Return (x, y) of the center of cell containing provided text 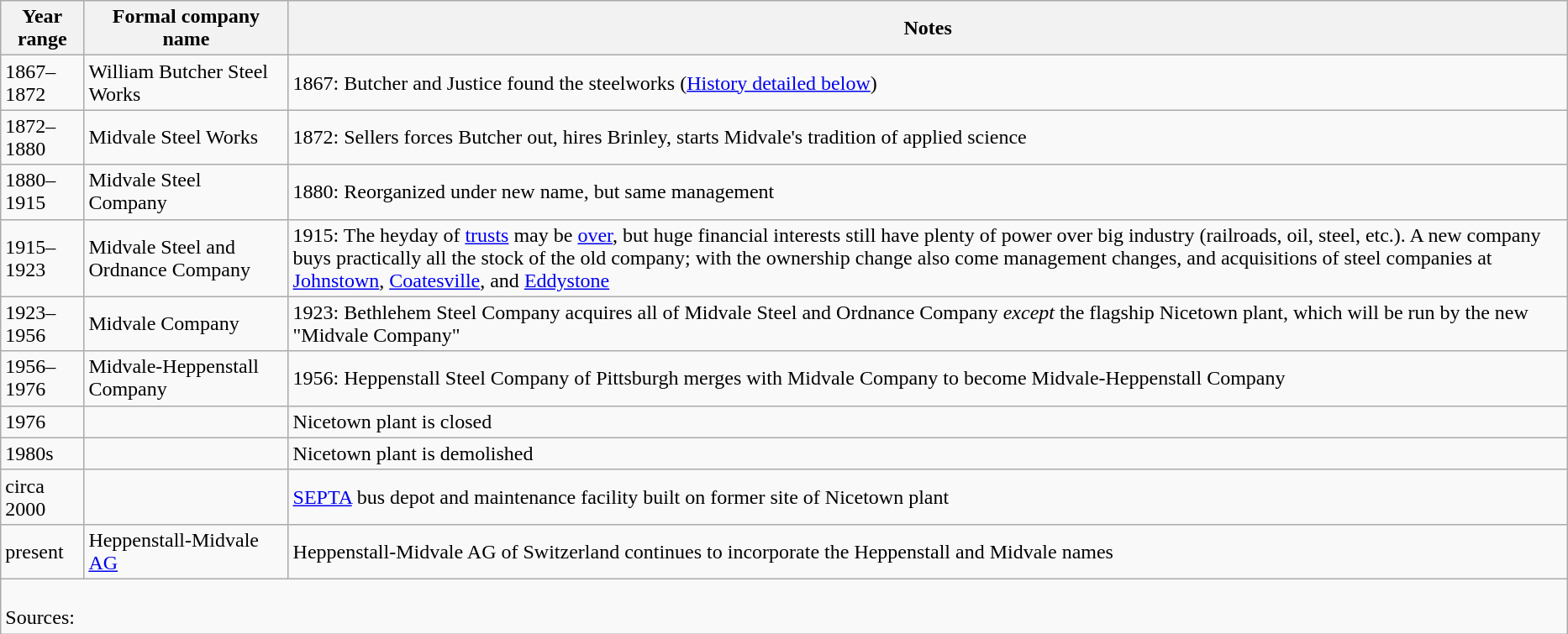
Nicetown plant is closed (928, 422)
Midvale Steel Company (187, 191)
1872–1880 (42, 138)
1867: Butcher and Justice found the steelworks (History detailed below) (928, 82)
1956: Heppenstall Steel Company of Pittsburgh merges with Midvale Company to become Midvale-Heppenstall Company (928, 378)
Heppenstall-Midvale AG of Switzerland continues to incorporate the Heppenstall and Midvale names (928, 551)
1880–1915 (42, 191)
Nicetown plant is demolished (928, 453)
1880: Reorganized under new name, but same management (928, 191)
William Butcher Steel Works (187, 82)
Midvale Steel Works (187, 138)
present (42, 551)
Midvale Steel and Ordnance Company (187, 258)
Midvale Company (187, 324)
1976 (42, 422)
1915–1923 (42, 258)
Sources: (784, 606)
1980s (42, 453)
Heppenstall-Midvale AG (187, 551)
1956–1976 (42, 378)
SEPTA bus depot and maintenance facility built on former site of Nicetown plant (928, 497)
1923–1956 (42, 324)
Year range (42, 29)
Notes (928, 29)
Midvale-Heppenstall Company (187, 378)
Formal company name (187, 29)
circa 2000 (42, 497)
1867–1872 (42, 82)
1872: Sellers forces Butcher out, hires Brinley, starts Midvale's tradition of applied science (928, 138)
